Output the [X, Y] coordinate of the center of the cell containing the given text.  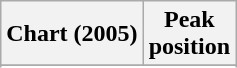
Chart (2005) [72, 34]
Peak position [189, 34]
